Locate the cell with the specified text and output its [X, Y] center coordinate. 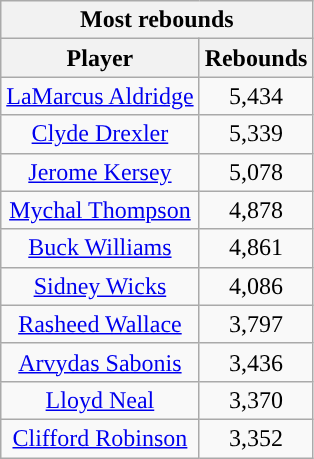
3,352 [256, 438]
Player [100, 58]
Lloyd Neal [100, 400]
Most rebounds [157, 20]
Rebounds [256, 58]
3,797 [256, 324]
Rasheed Wallace [100, 324]
Buck Williams [100, 248]
Clifford Robinson [100, 438]
4,861 [256, 248]
5,078 [256, 172]
LaMarcus Aldridge [100, 96]
3,436 [256, 362]
Arvydas Sabonis [100, 362]
5,339 [256, 134]
Jerome Kersey [100, 172]
3,370 [256, 400]
Clyde Drexler [100, 134]
Mychal Thompson [100, 210]
4,878 [256, 210]
Sidney Wicks [100, 286]
4,086 [256, 286]
5,434 [256, 96]
